For the text-containing cell, return its midpoint in (X, Y) coordinate format. 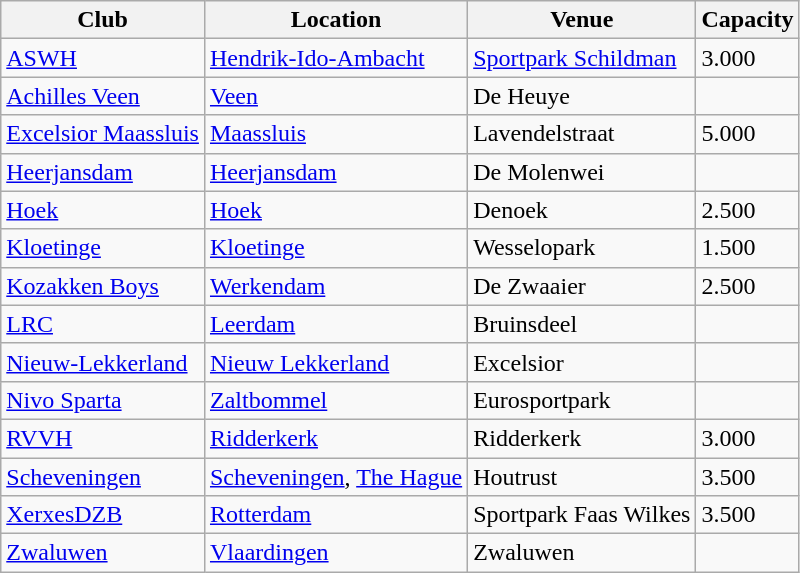
Lavendelstraat (582, 134)
LRC (103, 324)
Werkendam (336, 286)
Capacity (748, 20)
Rotterdam (336, 515)
5.000 (748, 134)
Achilles Veen (103, 96)
Nieuw Lekkerland (336, 362)
Nivo Sparta (103, 400)
ASWH (103, 58)
Houtrust (582, 477)
Zaltbommel (336, 400)
Excelsior Maassluis (103, 134)
RVVH (103, 438)
Scheveningen (103, 477)
Nieuw-Lekkerland (103, 362)
Scheveningen, The Hague (336, 477)
Maassluis (336, 134)
Wesselopark (582, 248)
Club (103, 20)
Bruinsdeel (582, 324)
De Zwaaier (582, 286)
Leerdam (336, 324)
Kozakken Boys (103, 286)
De Molenwei (582, 172)
Denoek (582, 210)
Location (336, 20)
Hendrik-Ido-Ambacht (336, 58)
Vlaardingen (336, 553)
Venue (582, 20)
Eurosportpark (582, 400)
XerxesDZB (103, 515)
1.500 (748, 248)
Sportpark Faas Wilkes (582, 515)
Sportpark Schildman (582, 58)
Excelsior (582, 362)
Veen (336, 96)
De Heuye (582, 96)
